Extract the [X, Y] coordinate from the center of the cell holding the provided text.  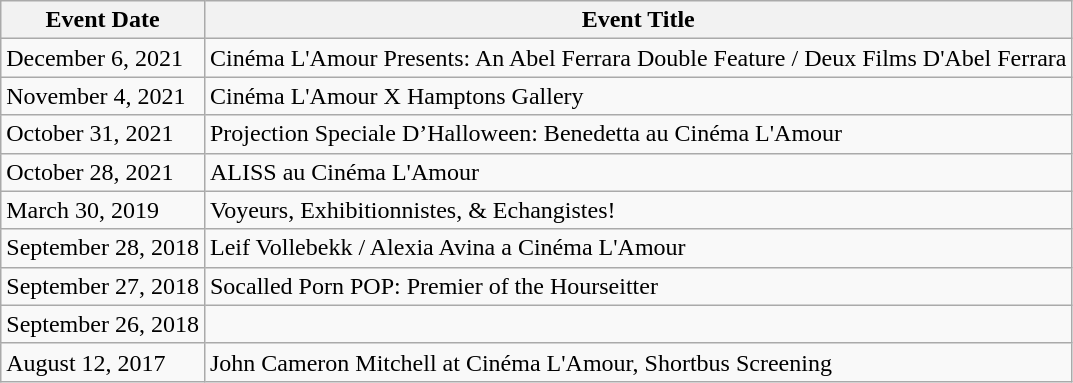
Cinéma L'Amour Presents: An Abel Ferrara Double Feature / Deux Films D'Abel Ferrara [638, 58]
Voyeurs, Exhibitionnistes, & Echangistes! [638, 210]
September 26, 2018 [103, 324]
August 12, 2017 [103, 362]
ALISS au Cinéma L'Amour [638, 172]
October 31, 2021 [103, 134]
Leif Vollebekk / Alexia Avina a Cinéma L'Amour [638, 248]
September 28, 2018 [103, 248]
Projection Speciale D’Halloween: Benedetta au Cinéma L'Amour [638, 134]
November 4, 2021 [103, 96]
December 6, 2021 [103, 58]
Event Title [638, 20]
John Cameron Mitchell at Cinéma L'Amour, Shortbus Screening [638, 362]
March 30, 2019 [103, 210]
Cinéma L'Amour X Hamptons Gallery [638, 96]
September 27, 2018 [103, 286]
October 28, 2021 [103, 172]
Socalled Porn POP: Premier of the Hourseitter [638, 286]
Event Date [103, 20]
